Return the (X, Y) coordinate for the center point of the cell that contains the specified text.  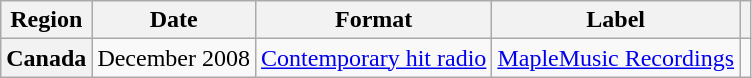
Date (174, 20)
Region (46, 20)
December 2008 (174, 58)
MapleMusic Recordings (616, 58)
Contemporary hit radio (374, 58)
Label (616, 20)
Canada (46, 58)
Format (374, 20)
